Return the (x, y) coordinate for the center point of the cell that contains the specified text.  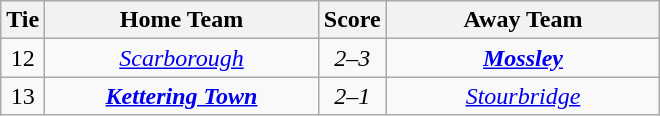
13 (23, 96)
Tie (23, 20)
Home Team (182, 20)
Scarborough (182, 58)
Score (352, 20)
12 (23, 58)
Mossley (523, 58)
Stourbridge (523, 96)
2–1 (352, 96)
Away Team (523, 20)
Kettering Town (182, 96)
2–3 (352, 58)
